Find where the given text appears and provide that cell's center as (x, y) coordinate. 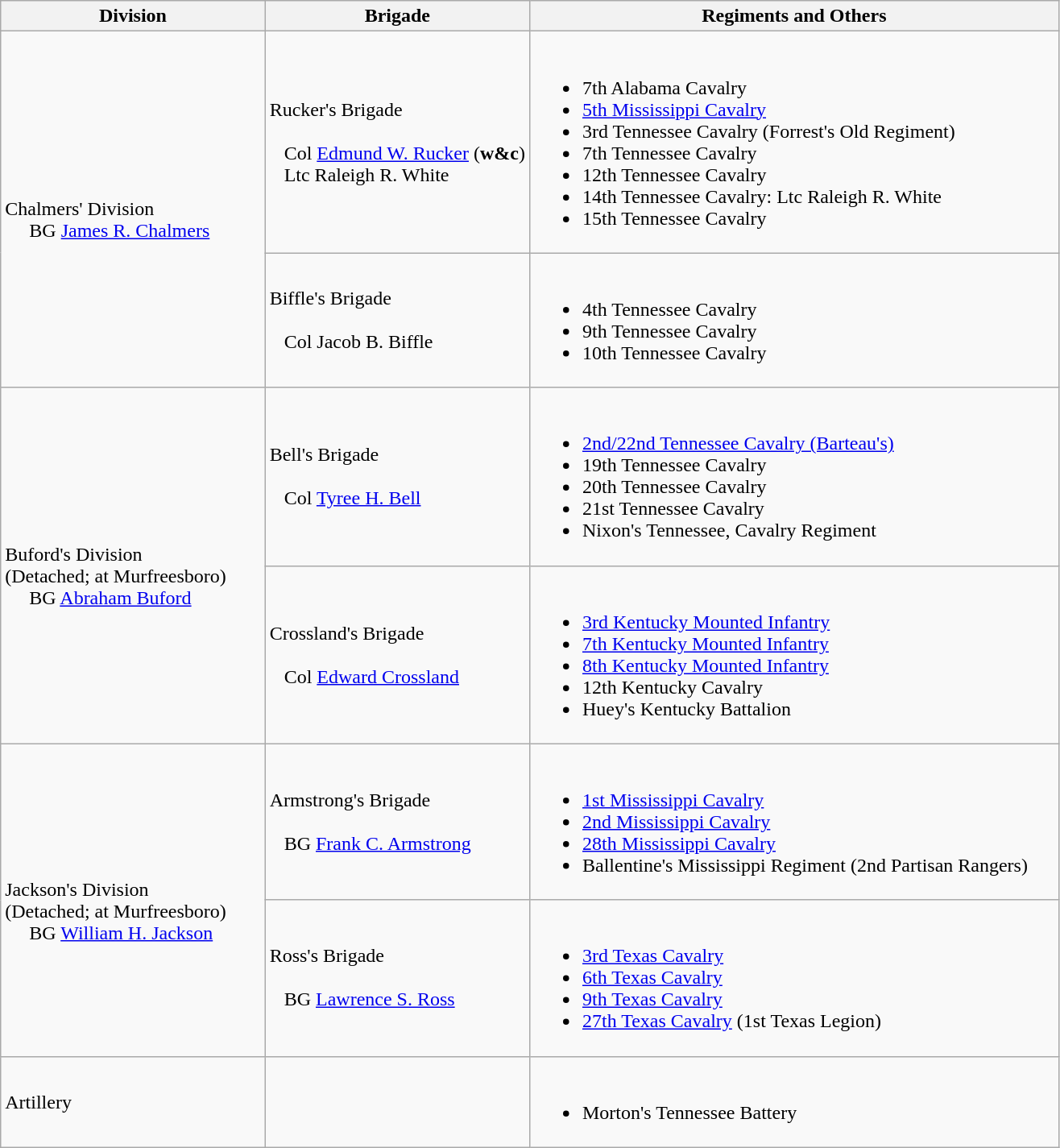
2nd/22nd Tennessee Cavalry (Barteau's)19th Tennessee Cavalry20th Tennessee Cavalry21st Tennessee CavalryNixon's Tennessee, Cavalry Regiment (794, 477)
Rucker's Brigade Col Edmund W. Rucker (w&c) Ltc Raleigh R. White (397, 142)
Division (133, 16)
3rd Kentucky Mounted Infantry7th Kentucky Mounted Infantry8th Kentucky Mounted Infantry12th Kentucky CavalryHuey's Kentucky Battalion (794, 654)
Jackson's Division(Detached; at Murfreesboro) BG William H. Jackson (133, 900)
Armstrong's Brigade BG Frank C. Armstrong (397, 822)
Chalmers' Division BG James R. Chalmers (133, 209)
4th Tennessee Cavalry9th Tennessee Cavalry10th Tennessee Cavalry (794, 321)
Regiments and Others (794, 16)
Ross's Brigade BG Lawrence S. Ross (397, 978)
Morton's Tennessee Battery (794, 1102)
Brigade (397, 16)
1st Mississippi Cavalry2nd Mississippi Cavalry28th Mississippi CavalryBallentine's Mississippi Regiment (2nd Partisan Rangers) (794, 822)
3rd Texas Cavalry6th Texas Cavalry9th Texas Cavalry27th Texas Cavalry (1st Texas Legion) (794, 978)
Buford's Division(Detached; at Murfreesboro) BG Abraham Buford (133, 566)
Artillery (133, 1102)
Crossland's Brigade Col Edward Crossland (397, 654)
Bell's Brigade Col Tyree H. Bell (397, 477)
Biffle's Brigade Col Jacob B. Biffle (397, 321)
